Scan for the cell matching the given text and deliver its [X, Y] coordinate at center. 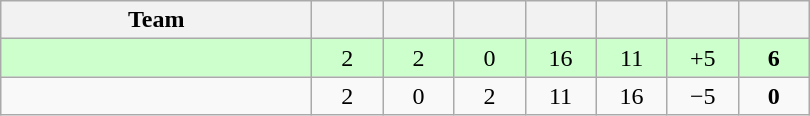
Team [156, 20]
+5 [702, 58]
6 [774, 58]
−5 [702, 96]
